Output the (x, y) coordinate of the center of the cell containing the given text.  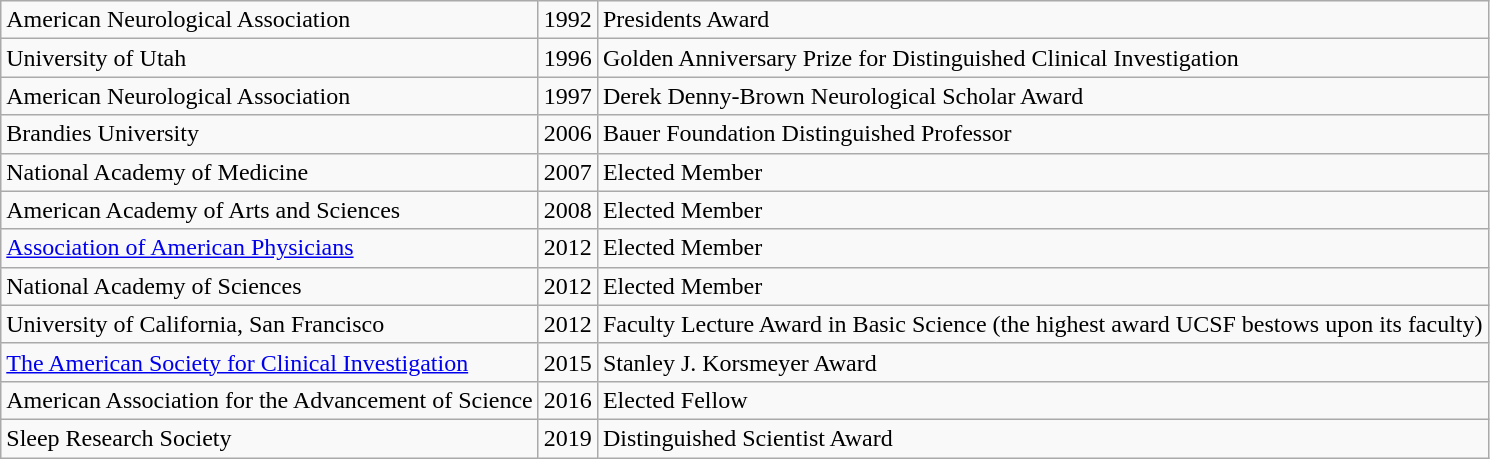
National Academy of Medicine (270, 172)
2019 (568, 438)
Bauer Foundation Distinguished Professor (1042, 134)
2007 (568, 172)
1992 (568, 20)
Association of American Physicians (270, 248)
2008 (568, 210)
American Academy of Arts and Sciences (270, 210)
University of California, San Francisco (270, 324)
1996 (568, 58)
Stanley J. Korsmeyer Award (1042, 362)
Presidents Award (1042, 20)
The American Society for Clinical Investigation (270, 362)
Sleep Research Society (270, 438)
Faculty Lecture Award in Basic Science (the highest award UCSF bestows upon its faculty) (1042, 324)
Distinguished Scientist Award (1042, 438)
Brandies University (270, 134)
Golden Anniversary Prize for Distinguished Clinical Investigation (1042, 58)
Elected Fellow (1042, 400)
Derek Denny-Brown Neurological Scholar Award (1042, 96)
American Association for the Advancement of Science (270, 400)
2016 (568, 400)
National Academy of Sciences (270, 286)
2015 (568, 362)
University of Utah (270, 58)
1997 (568, 96)
2006 (568, 134)
